Extract the (x, y) coordinate from the center of the cell holding the provided text.  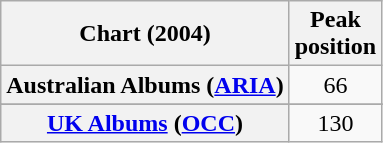
66 (335, 85)
Chart (2004) (145, 34)
130 (335, 123)
UK Albums (OCC) (145, 123)
Peakposition (335, 34)
Australian Albums (ARIA) (145, 85)
